From the cell containing the given text, extract its center point as (x, y) coordinate. 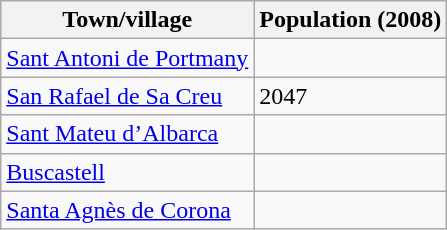
Santa Agnès de Corona (128, 210)
Sant Mateu d’Albarca (128, 134)
San Rafael de Sa Creu (128, 96)
Sant Antoni de Portmany (128, 58)
Population (2008) (350, 20)
Town/village (128, 20)
Buscastell (128, 172)
2047 (350, 96)
